Extract the (X, Y) coordinate from the center of the cell holding the provided text.  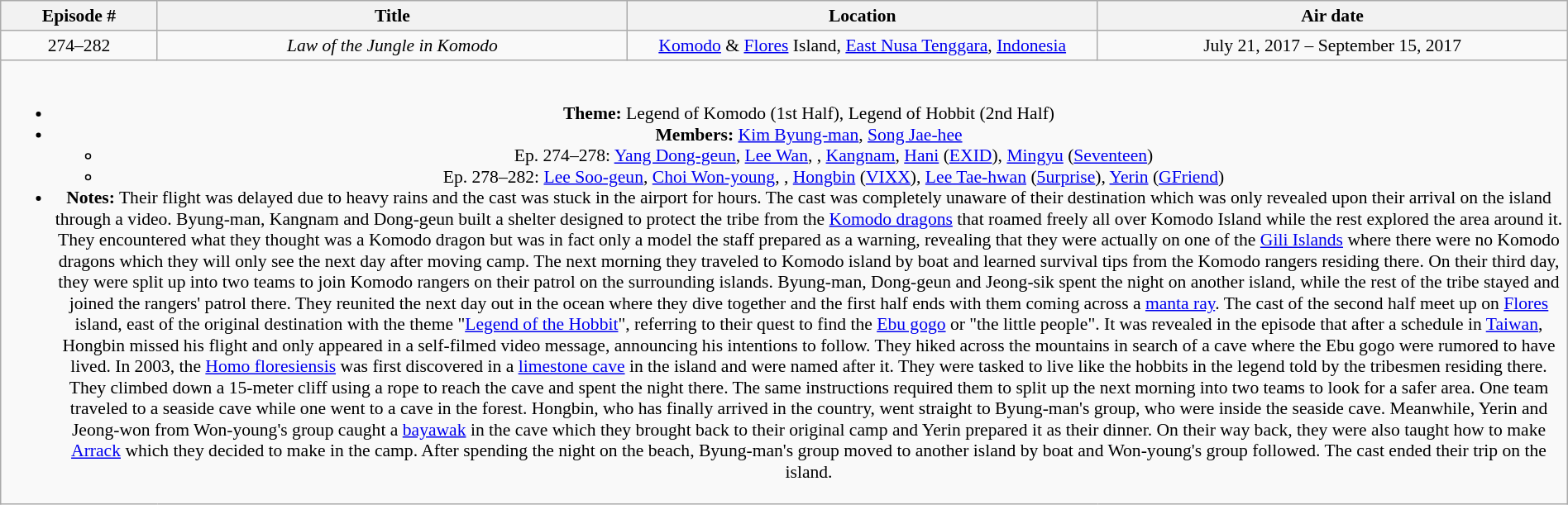
Episode # (79, 16)
Air date (1332, 16)
274–282 (79, 45)
July 21, 2017 – September 15, 2017 (1332, 45)
Law of the Jungle in Komodo (392, 45)
Komodo & Flores Island, East Nusa Tenggara, Indonesia (863, 45)
Location (863, 16)
Title (392, 16)
